From the cell containing the given text, extract its center point as (X, Y) coordinate. 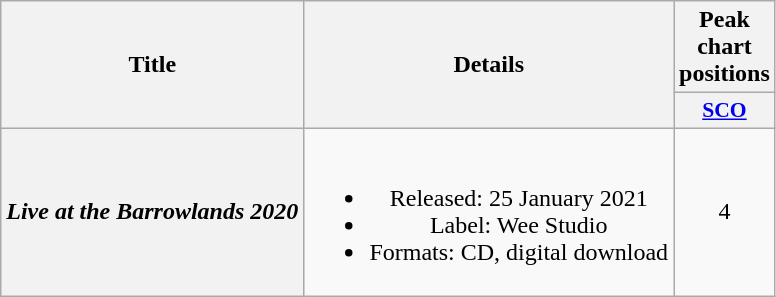
4 (725, 212)
Live at the Barrowlands 2020 (152, 212)
Details (489, 65)
Peak chart positions (725, 47)
SCO (725, 111)
Title (152, 65)
Released: 25 January 2021Label: Wee StudioFormats: CD, digital download (489, 212)
